Locate the cell with the specified text and output its (X, Y) center coordinate. 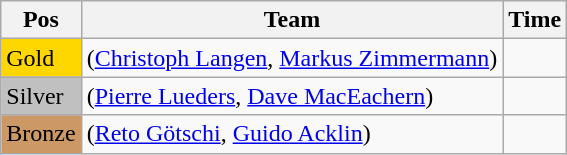
Bronze (41, 134)
(Reto Götschi, Guido Acklin) (292, 134)
Pos (41, 20)
(Pierre Lueders, Dave MacEachern) (292, 96)
(Christoph Langen, Markus Zimmermann) (292, 58)
Team (292, 20)
Silver (41, 96)
Time (535, 20)
Gold (41, 58)
